Search for the cell housing the specified text and yield its [x, y] center coordinate. 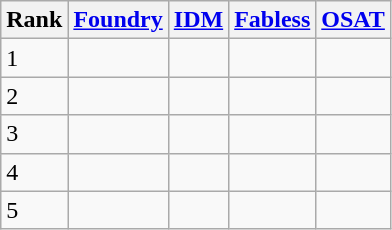
Foundry [118, 20]
IDM [198, 20]
3 [34, 134]
2 [34, 96]
OSAT [354, 20]
4 [34, 172]
Fabless [272, 20]
5 [34, 210]
Rank [34, 20]
1 [34, 58]
